Provide the (X, Y) coordinate of the cell's center where the given text is located.  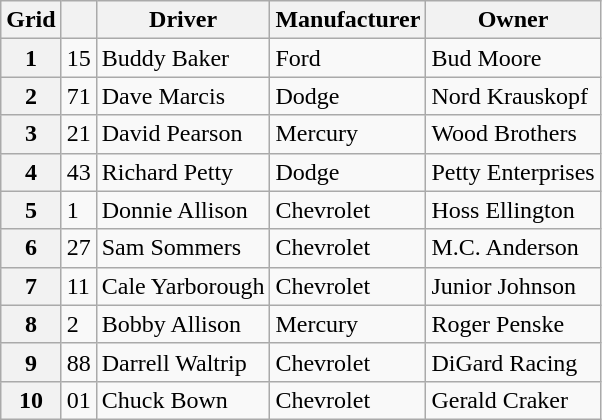
Gerald Craker (513, 400)
Cale Yarborough (183, 286)
Dave Marcis (183, 96)
Driver (183, 20)
Hoss Ellington (513, 210)
Darrell Waltrip (183, 362)
6 (31, 248)
3 (31, 134)
Richard Petty (183, 172)
10 (31, 400)
7 (31, 286)
Chuck Bown (183, 400)
Sam Sommers (183, 248)
Petty Enterprises (513, 172)
M.C. Anderson (513, 248)
Bud Moore (513, 58)
Manufacturer (348, 20)
Junior Johnson (513, 286)
27 (78, 248)
4 (31, 172)
Nord Krauskopf (513, 96)
5 (31, 210)
David Pearson (183, 134)
Buddy Baker (183, 58)
DiGard Racing (513, 362)
15 (78, 58)
21 (78, 134)
Donnie Allison (183, 210)
9 (31, 362)
71 (78, 96)
Roger Penske (513, 324)
88 (78, 362)
Owner (513, 20)
Ford (348, 58)
8 (31, 324)
Grid (31, 20)
Wood Brothers (513, 134)
11 (78, 286)
01 (78, 400)
Bobby Allison (183, 324)
43 (78, 172)
